Determine the (x, y) coordinate at the center of the cell enclosing the given text.  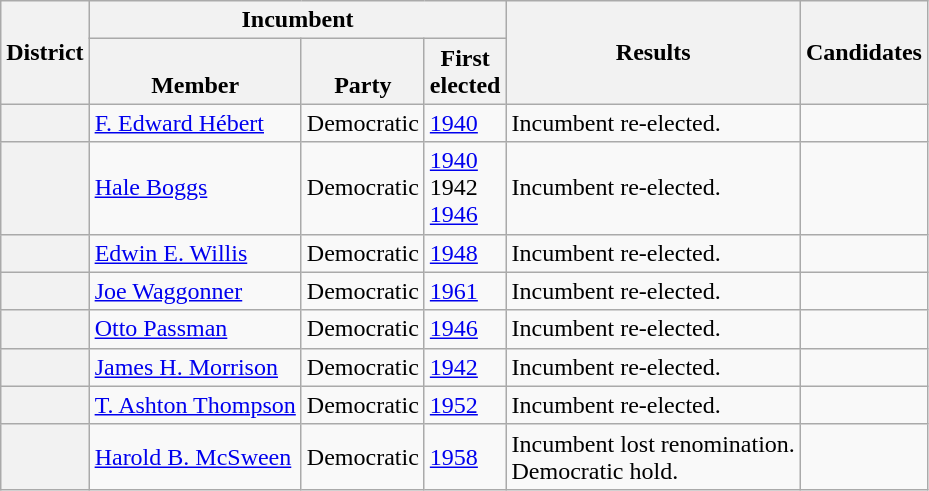
Hale Boggs (195, 188)
Incumbent lost renomination.Democratic hold. (653, 456)
Joe Waggonner (195, 291)
District (45, 52)
Results (653, 52)
Party (362, 72)
James H. Morrison (195, 367)
19401942 1946 (465, 188)
T. Ashton Thompson (195, 405)
1961 (465, 291)
1942 (465, 367)
1948 (465, 253)
1940 (465, 123)
1946 (465, 329)
Firstelected (465, 72)
Harold B. McSween (195, 456)
1952 (465, 405)
Member (195, 72)
1958 (465, 456)
Edwin E. Willis (195, 253)
F. Edward Hébert (195, 123)
Otto Passman (195, 329)
Candidates (864, 52)
Incumbent (298, 20)
